Output the [X, Y] coordinate of the center of the cell containing the given text.  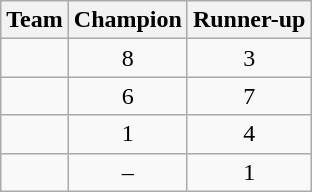
Champion [128, 20]
8 [128, 58]
– [128, 172]
6 [128, 96]
Runner-up [249, 20]
Team [35, 20]
7 [249, 96]
4 [249, 134]
3 [249, 58]
